Provide the (X, Y) coordinate of the cell's center where the given text is located.  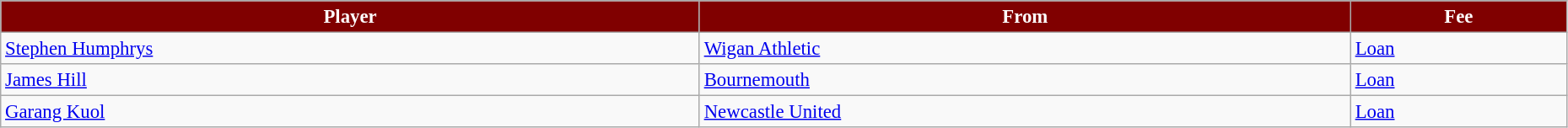
Wigan Athletic (1025, 49)
James Hill (351, 80)
Fee (1458, 17)
Newcastle United (1025, 112)
Player (351, 17)
Bournemouth (1025, 80)
Garang Kuol (351, 112)
Stephen Humphrys (351, 49)
From (1025, 17)
